Find where the given text appears and provide that cell's center as (x, y) coordinate. 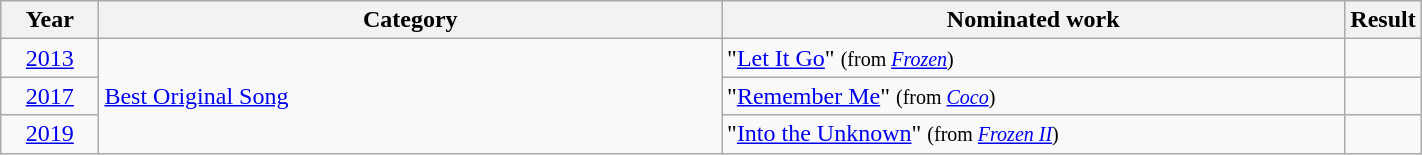
"Remember Me" (from Coco) (1034, 96)
Category (410, 20)
Best Original Song (410, 96)
2019 (50, 134)
"Into the Unknown" (from Frozen II) (1034, 134)
Nominated work (1034, 20)
Result (1383, 20)
"Let It Go" (from Frozen) (1034, 58)
Year (50, 20)
2017 (50, 96)
2013 (50, 58)
